Extract the (x, y) coordinate from the center of the cell holding the provided text.  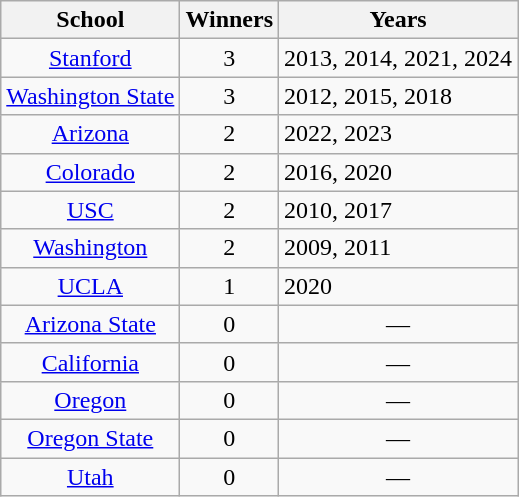
Colorado (90, 172)
1 (230, 286)
School (90, 20)
2016, 2020 (398, 172)
Winners (230, 20)
Oregon State (90, 438)
2009, 2011 (398, 248)
California (90, 362)
2013, 2014, 2021, 2024 (398, 58)
2012, 2015, 2018 (398, 96)
2020 (398, 286)
Washington State (90, 96)
Arizona (90, 134)
UCLA (90, 286)
Years (398, 20)
2022, 2023 (398, 134)
Utah (90, 477)
Washington (90, 248)
2010, 2017 (398, 210)
USC (90, 210)
Arizona State (90, 324)
Stanford (90, 58)
Oregon (90, 400)
